Pinpoint the cell where the given text exists, returning its [X, Y] midpoint coordinate. 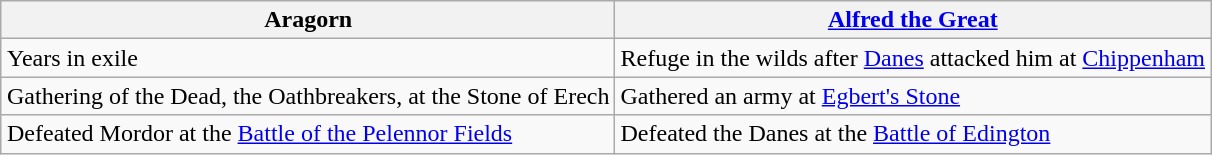
Defeated the Danes at the Battle of Edington [913, 134]
Aragorn [308, 20]
Alfred the Great [913, 20]
Gathering of the Dead, the Oathbreakers, at the Stone of Erech [308, 96]
Refuge in the wilds after Danes attacked him at Chippenham [913, 58]
Gathered an army at Egbert's Stone [913, 96]
Defeated Mordor at the Battle of the Pelennor Fields [308, 134]
Years in exile [308, 58]
